Provide the [X, Y] coordinate of the cell's center where the given text is located.  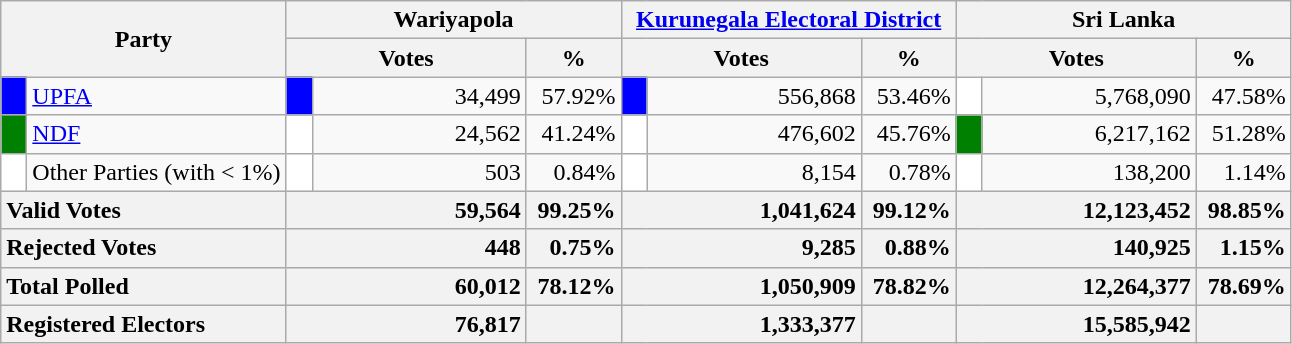
34,499 [419, 96]
503 [419, 172]
448 [406, 248]
47.58% [1244, 96]
138,200 [1089, 172]
78.69% [1244, 286]
140,925 [1076, 248]
98.85% [1244, 210]
15,585,942 [1076, 324]
0.88% [908, 248]
76,817 [406, 324]
Sri Lanka [1124, 20]
5,768,090 [1089, 96]
12,264,377 [1076, 286]
6,217,162 [1089, 134]
78.82% [908, 286]
Party [144, 39]
57.92% [574, 96]
UPFA [156, 96]
53.46% [908, 96]
0.84% [574, 172]
1.15% [1244, 248]
24,562 [419, 134]
51.28% [1244, 134]
556,868 [754, 96]
Other Parties (with < 1%) [156, 172]
60,012 [406, 286]
8,154 [754, 172]
Wariyapola [454, 20]
59,564 [406, 210]
1,041,624 [741, 210]
41.24% [574, 134]
476,602 [754, 134]
45.76% [908, 134]
Registered Electors [144, 324]
99.25% [574, 210]
Total Polled [144, 286]
12,123,452 [1076, 210]
0.75% [574, 248]
0.78% [908, 172]
Rejected Votes [144, 248]
Kurunegala Electoral District [788, 20]
1,050,909 [741, 286]
NDF [156, 134]
78.12% [574, 286]
9,285 [741, 248]
1,333,377 [741, 324]
1.14% [1244, 172]
99.12% [908, 210]
Valid Votes [144, 210]
